From the cell containing the given text, extract its center point as [X, Y] coordinate. 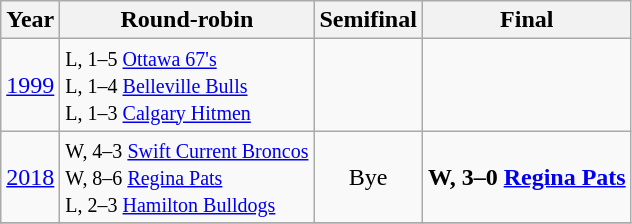
Bye [368, 177]
Semifinal [368, 20]
2018 [30, 177]
Round-robin [187, 20]
L, 1–5 Ottawa 67'sL, 1–4 Belleville BullsL, 1–3 Calgary Hitmen [187, 85]
Year [30, 20]
1999 [30, 85]
W, 4–3 Swift Current BroncosW, 8–6 Regina PatsL, 2–3 Hamilton Bulldogs [187, 177]
Final [526, 20]
W, 3–0 Regina Pats [526, 177]
